Locate the cell with the specified text and output its (X, Y) center coordinate. 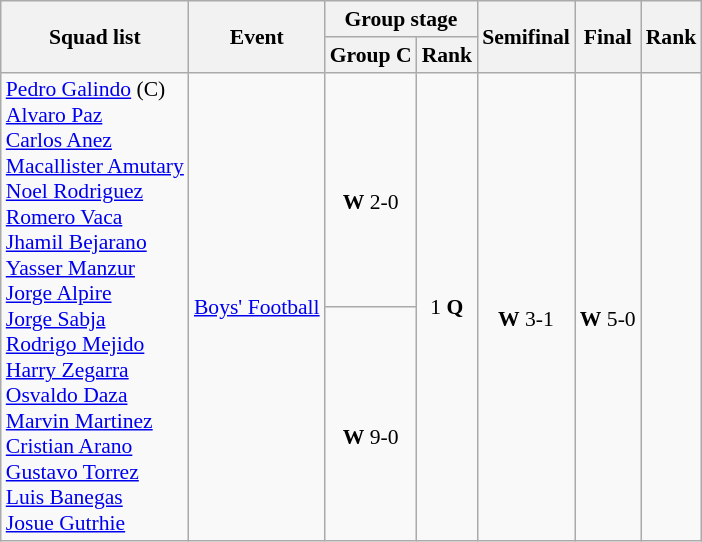
Final (608, 36)
Squad list (95, 36)
Group stage (401, 19)
W 5-0 (608, 306)
1 Q (448, 306)
W 9-0 (371, 424)
Boys' Football (257, 306)
W 3-1 (526, 306)
Group C (371, 55)
Semifinal (526, 36)
Event (257, 36)
W 2-0 (371, 190)
